Find where the given text appears and provide that cell's center as (x, y) coordinate. 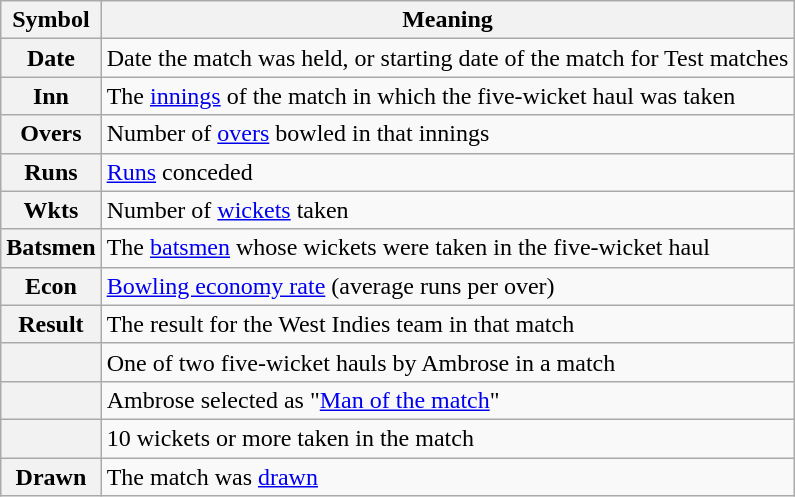
Date the match was held, or starting date of the match for Test matches (448, 58)
Runs conceded (448, 172)
Result (51, 324)
Number of overs bowled in that innings (448, 134)
One of two five-wicket hauls by Ambrose in a match (448, 362)
The innings of the match in which the five-wicket haul was taken (448, 96)
The result for the West Indies team in that match (448, 324)
Overs (51, 134)
Wkts (51, 210)
Inn (51, 96)
Batsmen (51, 248)
Meaning (448, 20)
Date (51, 58)
Ambrose selected as "Man of the match" (448, 400)
The match was drawn (448, 477)
Bowling economy rate (average runs per over) (448, 286)
Drawn (51, 477)
Econ (51, 286)
Number of wickets taken (448, 210)
10 wickets or more taken in the match (448, 438)
Symbol (51, 20)
The batsmen whose wickets were taken in the five-wicket haul (448, 248)
Runs (51, 172)
